Return the [x, y] coordinate for the center point of the cell that contains the specified text.  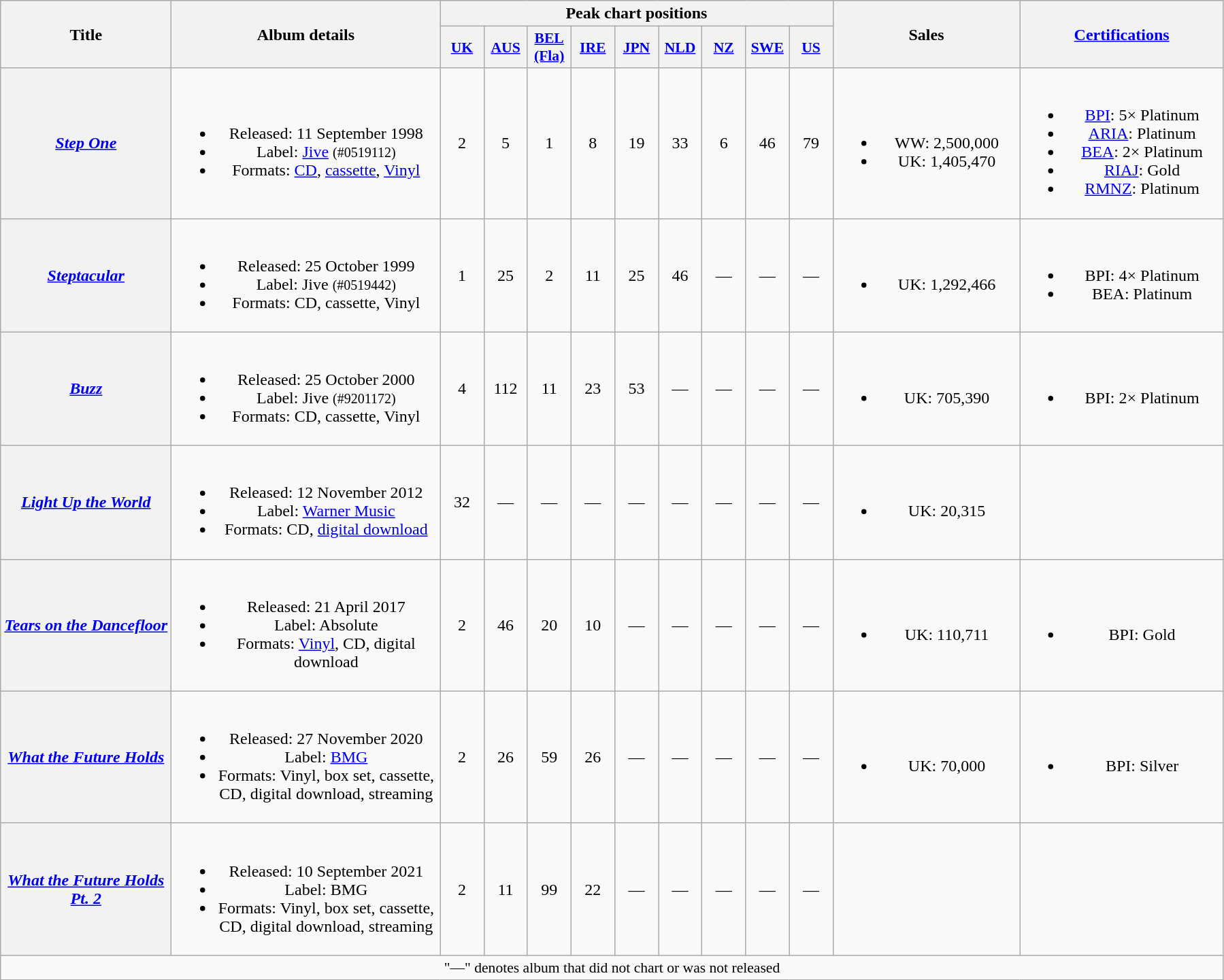
6 [724, 143]
JPN [636, 48]
79 [811, 143]
UK: 1,292,466 [927, 275]
99 [549, 889]
23 [593, 389]
What the Future Holds Pt. 2 [86, 889]
Steptacular [86, 275]
Released: 12 November 2012Label: Warner MusicFormats: CD, digital download [306, 502]
20 [549, 625]
10 [593, 625]
What the Future Holds [86, 757]
Step One [86, 143]
Light Up the World [86, 502]
112 [506, 389]
BPI: 5× PlatinumARIA: PlatinumBEA: 2× PlatinumRIAJ: GoldRMNZ: Platinum [1121, 143]
BPI: 4× PlatinumBEA: Platinum [1121, 275]
UK: 705,390 [927, 389]
33 [680, 143]
Album details [306, 34]
UK: 110,711 [927, 625]
US [811, 48]
AUS [506, 48]
SWE [767, 48]
8 [593, 143]
4 [462, 389]
Released: 10 September 2021Label: BMGFormats: Vinyl, box set, cassette, CD, digital download, streaming [306, 889]
Title [86, 34]
UK: 70,000 [927, 757]
32 [462, 502]
UK: 20,315 [927, 502]
IRE [593, 48]
"—" denotes album that did not chart or was not released [612, 967]
Tears on the Dancefloor [86, 625]
UK [462, 48]
Certifications [1121, 34]
Buzz [86, 389]
Released: 25 October 1999Label: Jive (#0519442)Formats: CD, cassette, Vinyl [306, 275]
NZ [724, 48]
NLD [680, 48]
Released: 11 September 1998Label: Jive (#0519112)Formats: CD, cassette, Vinyl [306, 143]
Sales [927, 34]
BEL (Fla) [549, 48]
19 [636, 143]
53 [636, 389]
59 [549, 757]
Peak chart positions [637, 14]
Released: 25 October 2000Label: Jive (#9201172)Formats: CD, cassette, Vinyl [306, 389]
BPI: Silver [1121, 757]
Released: 21 April 2017Label: AbsoluteFormats: Vinyl, CD, digital download [306, 625]
22 [593, 889]
WW: 2,500,000UK: 1,405,470 [927, 143]
BPI: 2× Platinum [1121, 389]
5 [506, 143]
BPI: Gold [1121, 625]
Released: 27 November 2020Label: BMGFormats: Vinyl, box set, cassette, CD, digital download, streaming [306, 757]
